Locate the cell with the specified text and output its [X, Y] center coordinate. 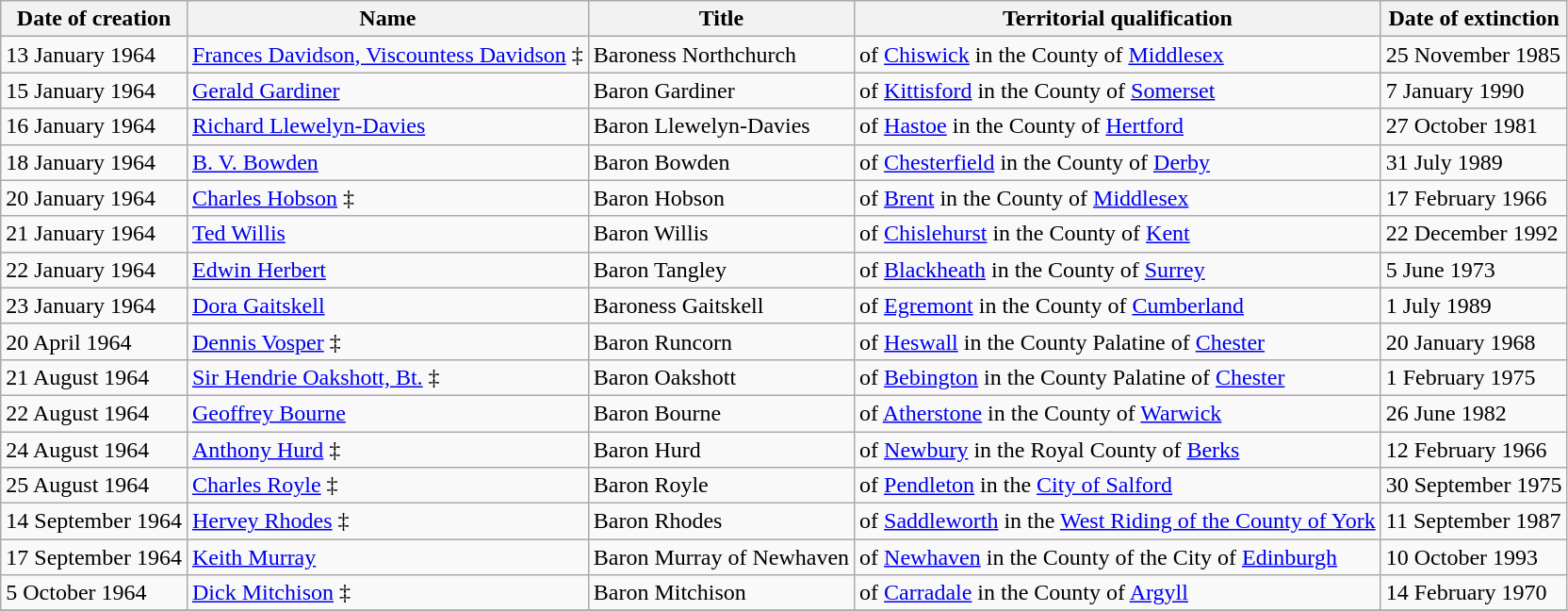
of Blackheath in the County of Surrey [1118, 270]
16 January 1964 [94, 126]
17 September 1964 [94, 557]
Charles Hobson ‡ [387, 198]
Territorial qualification [1118, 19]
18 January 1964 [94, 162]
1 July 1989 [1474, 305]
Date of creation [94, 19]
14 February 1970 [1474, 593]
21 August 1964 [94, 377]
Edwin Herbert [387, 270]
Anthony Hurd ‡ [387, 450]
Frances Davidson, Viscountess Davidson ‡ [387, 55]
25 August 1964 [94, 486]
of Bebington in the County Palatine of Chester [1118, 377]
Baron Mitchison [721, 593]
Baron Hobson [721, 198]
Richard Llewelyn-Davies [387, 126]
of Carradale in the County of Argyll [1118, 593]
30 September 1975 [1474, 486]
B. V. Bowden [387, 162]
Baron Willis [721, 234]
Baroness Gaitskell [721, 305]
Baron Llewelyn-Davies [721, 126]
Baron Bowden [721, 162]
Hervey Rhodes ‡ [387, 521]
20 January 1964 [94, 198]
of Kittisford in the County of Somerset [1118, 91]
Keith Murray [387, 557]
of Egremont in the County of Cumberland [1118, 305]
20 April 1964 [94, 341]
Baron Runcorn [721, 341]
of Pendleton in the City of Salford [1118, 486]
17 February 1966 [1474, 198]
22 August 1964 [94, 413]
Geoffrey Bourne [387, 413]
14 September 1964 [94, 521]
Charles Royle ‡ [387, 486]
Date of extinction [1474, 19]
of Chesterfield in the County of Derby [1118, 162]
5 October 1964 [94, 593]
Baroness Northchurch [721, 55]
23 January 1964 [94, 305]
of Newbury in the Royal County of Berks [1118, 450]
Dick Mitchison ‡ [387, 593]
Ted Willis [387, 234]
of Brent in the County of Middlesex [1118, 198]
of Atherstone in the County of Warwick [1118, 413]
Baron Gardiner [721, 91]
Dora Gaitskell [387, 305]
Baron Rhodes [721, 521]
Baron Hurd [721, 450]
20 January 1968 [1474, 341]
26 June 1982 [1474, 413]
10 October 1993 [1474, 557]
Sir Hendrie Oakshott, Bt. ‡ [387, 377]
22 January 1964 [94, 270]
of Saddleworth in the West Riding of the County of York [1118, 521]
Baron Oakshott [721, 377]
Name [387, 19]
5 June 1973 [1474, 270]
Baron Royle [721, 486]
of Chiswick in the County of Middlesex [1118, 55]
25 November 1985 [1474, 55]
22 December 1992 [1474, 234]
15 January 1964 [94, 91]
Baron Murray of Newhaven [721, 557]
11 September 1987 [1474, 521]
21 January 1964 [94, 234]
7 January 1990 [1474, 91]
of Newhaven in the County of the City of Edinburgh [1118, 557]
of Chislehurst in the County of Kent [1118, 234]
Baron Bourne [721, 413]
of Hastoe in the County of Hertford [1118, 126]
1 February 1975 [1474, 377]
Title [721, 19]
31 July 1989 [1474, 162]
Gerald Gardiner [387, 91]
of Heswall in the County Palatine of Chester [1118, 341]
Baron Tangley [721, 270]
12 February 1966 [1474, 450]
24 August 1964 [94, 450]
13 January 1964 [94, 55]
Dennis Vosper ‡ [387, 341]
27 October 1981 [1474, 126]
